Identify which cell holds the provided text, then report its [X, Y] central coordinate. 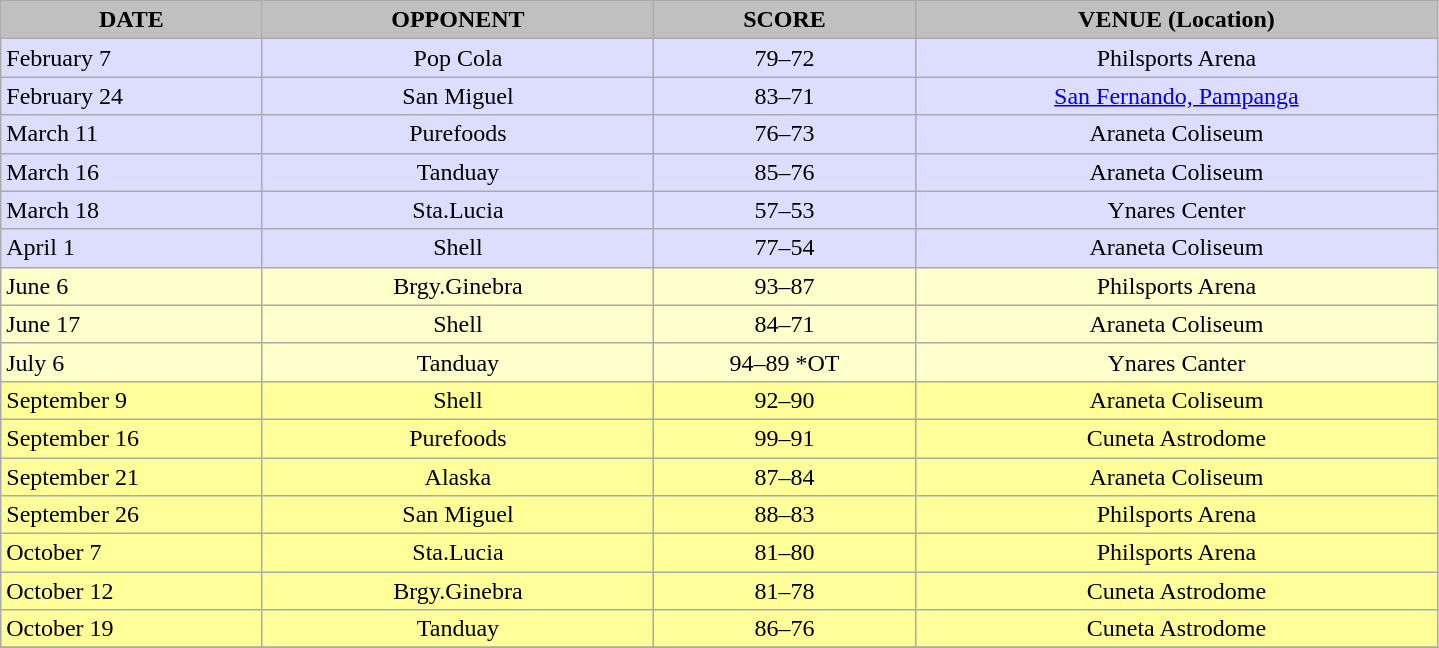
October 19 [132, 629]
VENUE (Location) [1176, 20]
57–53 [784, 210]
Pop Cola [458, 58]
93–87 [784, 286]
76–73 [784, 134]
April 1 [132, 248]
June 17 [132, 324]
81–80 [784, 553]
84–71 [784, 324]
July 6 [132, 362]
Ynares Center [1176, 210]
March 11 [132, 134]
83–71 [784, 96]
81–78 [784, 591]
DATE [132, 20]
86–76 [784, 629]
June 6 [132, 286]
79–72 [784, 58]
March 16 [132, 172]
September 9 [132, 400]
October 12 [132, 591]
77–54 [784, 248]
February 24 [132, 96]
92–90 [784, 400]
San Fernando, Pampanga [1176, 96]
99–91 [784, 438]
OPPONENT [458, 20]
February 7 [132, 58]
March 18 [132, 210]
88–83 [784, 515]
94–89 *OT [784, 362]
SCORE [784, 20]
87–84 [784, 477]
September 21 [132, 477]
September 16 [132, 438]
85–76 [784, 172]
September 26 [132, 515]
October 7 [132, 553]
Alaska [458, 477]
Ynares Canter [1176, 362]
